Determine the (x, y) coordinate at the center of the cell enclosing the given text.  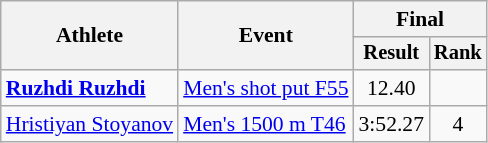
4 (458, 124)
Men's shot put F55 (266, 88)
Final (420, 19)
Men's 1500 m T46 (266, 124)
Athlete (90, 36)
12.40 (392, 88)
Ruzhdi Ruzhdi (90, 88)
3:52.27 (392, 124)
Rank (458, 54)
Hristiyan Stoyanov (90, 124)
Result (392, 54)
Event (266, 36)
